Identify which cell holds the provided text, then report its (X, Y) central coordinate. 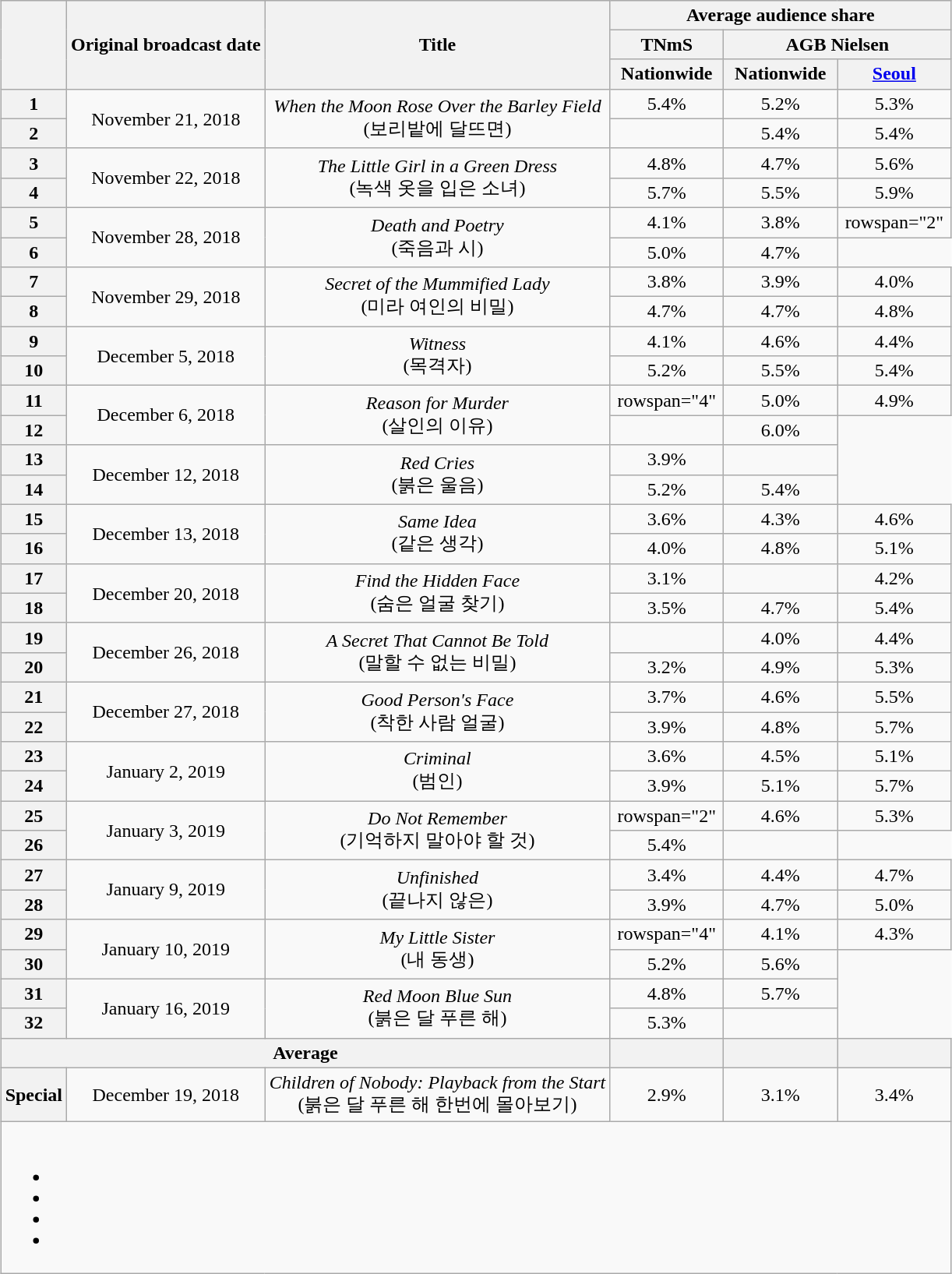
9 (33, 341)
Children of Nobody: Playback from the Start(붉은 달 푸른 해 한번에 몰아보기) (438, 1095)
Good Person's Face(착한 사람 얼굴) (438, 711)
A Secret That Cannot Be Told(말할 수 없는 비밀) (438, 652)
19 (33, 637)
3.7% (667, 697)
24 (33, 786)
November 28, 2018 (167, 237)
When the Moon Rose Over the Barley Field(보리밭에 달뜨면) (438, 118)
December 12, 2018 (167, 475)
3 (33, 163)
27 (33, 875)
TNmS (667, 44)
32 (33, 1023)
Seoul (894, 74)
23 (33, 757)
January 3, 2019 (167, 831)
December 27, 2018 (167, 711)
12 (33, 430)
December 26, 2018 (167, 652)
2 (33, 133)
Average audience share (781, 15)
December 5, 2018 (167, 356)
4 (33, 192)
Do Not Remember(기억하지 말아야 할 것) (438, 831)
3.2% (667, 667)
December 13, 2018 (167, 534)
Criminal(범인) (438, 771)
4.5% (781, 757)
4.2% (894, 578)
11 (33, 401)
7 (33, 282)
Red Moon Blue Sun(붉은 달 푸른 해) (438, 1008)
Secret of the Mummified Lady(미라 여인의 비밀) (438, 297)
Witness(목격자) (438, 356)
13 (33, 460)
2.9% (667, 1095)
26 (33, 845)
Original broadcast date (167, 44)
Reason for Murder(살인의 이유) (438, 415)
29 (33, 934)
10 (33, 371)
17 (33, 578)
22 (33, 727)
November 21, 2018 (167, 118)
16 (33, 549)
6.0% (781, 430)
Same Idea(같은 생각) (438, 534)
January 9, 2019 (167, 890)
January 2, 2019 (167, 771)
The Little Girl in a Green Dress(녹색 옷을 입은 소녀) (438, 178)
AGB Nielsen (837, 44)
31 (33, 993)
1 (33, 104)
28 (33, 905)
30 (33, 964)
Death and Poetry(죽음과 시) (438, 237)
6 (33, 252)
My Little Sister(내 동생) (438, 949)
21 (33, 697)
25 (33, 816)
November 29, 2018 (167, 297)
3.5% (667, 608)
5 (33, 222)
8 (33, 312)
November 22, 2018 (167, 178)
Unfinished(끝나지 않은) (438, 890)
20 (33, 667)
18 (33, 608)
5.9% (894, 192)
December 20, 2018 (167, 593)
Find the Hidden Face(숨은 얼굴 찾기) (438, 593)
Title (438, 44)
Average (305, 1053)
Special (33, 1095)
14 (33, 489)
Red Cries(붉은 울음) (438, 475)
December 6, 2018 (167, 415)
December 19, 2018 (167, 1095)
January 10, 2019 (167, 949)
January 16, 2019 (167, 1008)
15 (33, 519)
